Detect which cell encompasses the target text, then output its [x, y] center coordinate. 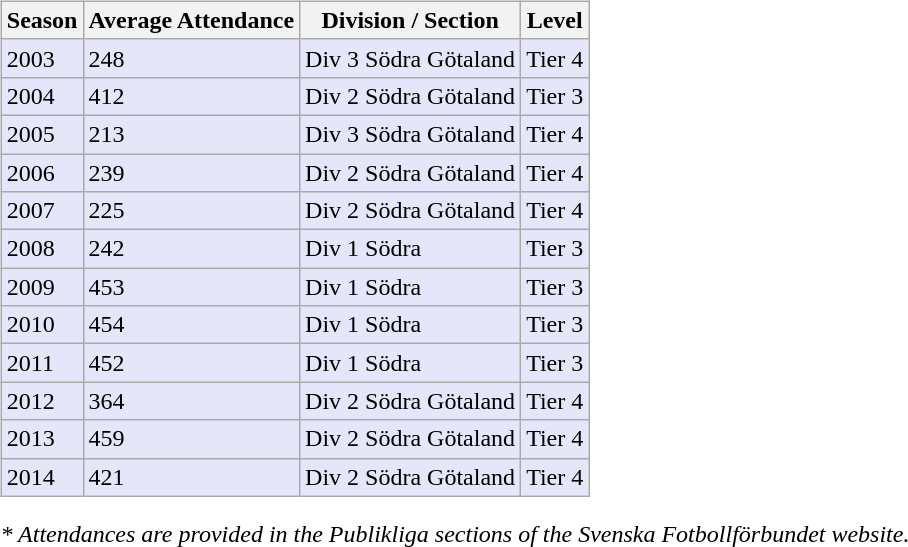
453 [192, 287]
2014 [42, 477]
Average Attendance [192, 20]
248 [192, 58]
2009 [42, 287]
2012 [42, 401]
2005 [42, 134]
Season [42, 20]
Division / Section [410, 20]
421 [192, 477]
452 [192, 363]
2008 [42, 249]
Level [555, 20]
2011 [42, 363]
2003 [42, 58]
242 [192, 249]
459 [192, 439]
213 [192, 134]
364 [192, 401]
225 [192, 211]
454 [192, 325]
2006 [42, 173]
2013 [42, 439]
2004 [42, 96]
2007 [42, 211]
239 [192, 173]
412 [192, 96]
2010 [42, 325]
